Scan for the cell matching the given text and deliver its [x, y] coordinate at center. 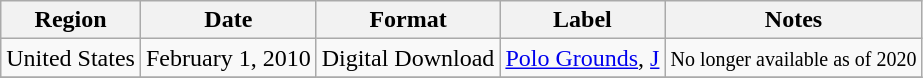
Date [228, 20]
United States [71, 58]
Notes [794, 20]
February 1, 2010 [228, 58]
No longer available as of 2020 [794, 58]
Region [71, 20]
Polo Grounds, J [582, 58]
Digital Download [408, 58]
Label [582, 20]
Format [408, 20]
